Return the [x, y] coordinate for the center point of the cell that contains the specified text.  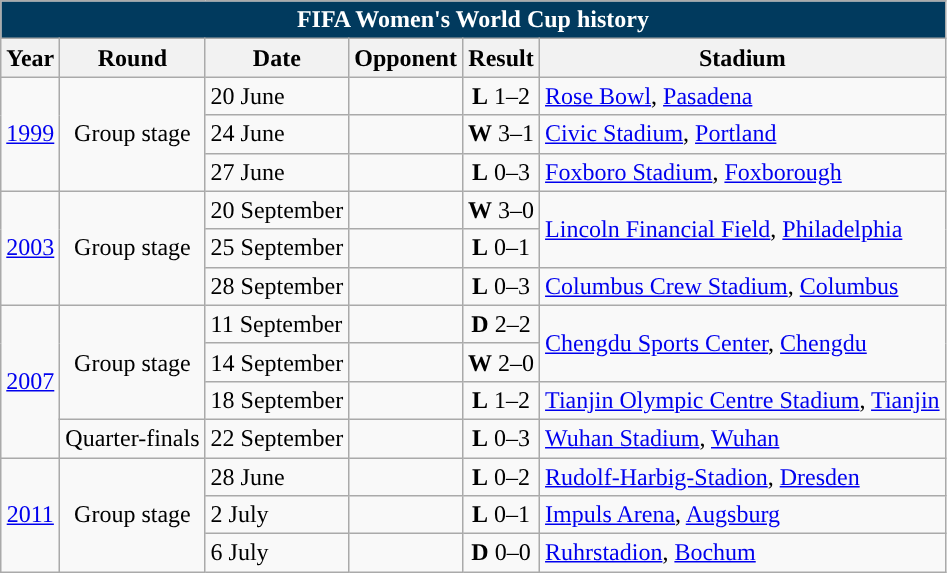
2007 [30, 381]
Foxboro Stadium, Foxborough [743, 172]
FIFA Women's World Cup history [473, 20]
Quarter-finals [132, 438]
2003 [30, 248]
Wuhan Stadium, Wuhan [743, 438]
L 0–2 [500, 477]
2011 [30, 515]
25 September [277, 248]
24 June [277, 134]
W 3–0 [500, 210]
Lincoln Financial Field, Philadelphia [743, 229]
28 June [277, 477]
11 September [277, 324]
22 September [277, 438]
Opponent [406, 58]
W 3–1 [500, 134]
Civic Stadium, Portland [743, 134]
Round [132, 58]
18 September [277, 400]
D 0–0 [500, 553]
Year [30, 58]
W 2–0 [500, 362]
6 July [277, 553]
Result [500, 58]
27 June [277, 172]
Rose Bowl, Pasadena [743, 96]
28 September [277, 286]
Date [277, 58]
20 September [277, 210]
Columbus Crew Stadium, Columbus [743, 286]
D 2–2 [500, 324]
1999 [30, 134]
14 September [277, 362]
Impuls Arena, Augsburg [743, 515]
Ruhrstadion, Bochum [743, 553]
Stadium [743, 58]
Chengdu Sports Center, Chengdu [743, 343]
20 June [277, 96]
2 July [277, 515]
Tianjin Olympic Centre Stadium, Tianjin [743, 400]
Rudolf-Harbig-Stadion, Dresden [743, 477]
